Capture the cell that displays the provided text and extract its (x, y) central coordinate. 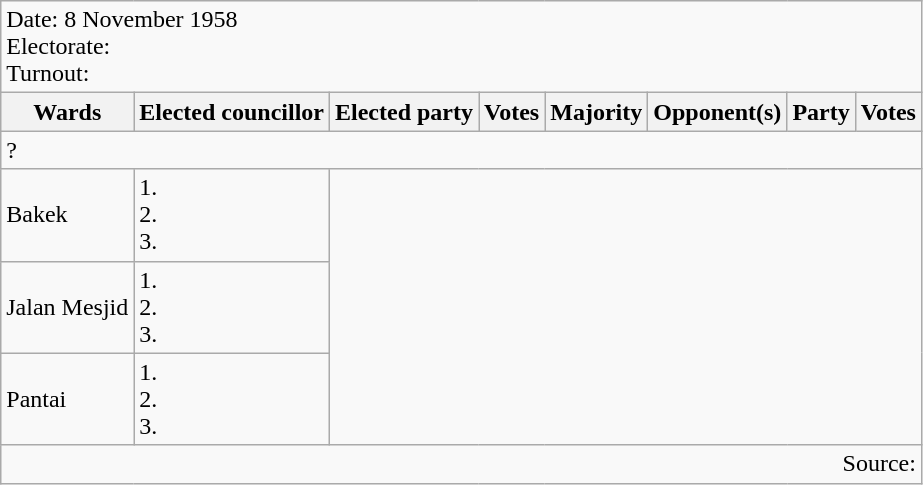
Source: (462, 464)
Jalan Mesjid (68, 307)
Wards (68, 112)
Opponent(s) (718, 112)
Majority (596, 112)
Date: 8 November 1958Electorate: Turnout: (462, 47)
Elected party (404, 112)
Bakek (68, 215)
? (462, 150)
Pantai (68, 399)
Party (821, 112)
Elected councillor (232, 112)
